Output the [X, Y] coordinate of the center of the cell containing the given text.  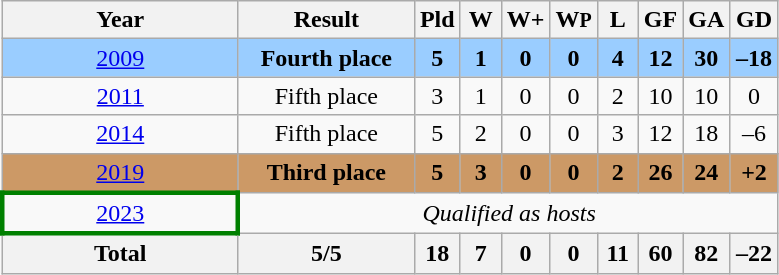
–22 [754, 254]
GA [706, 20]
Fourth place [326, 58]
–6 [754, 134]
Qualified as hosts [508, 214]
30 [706, 58]
2014 [120, 134]
7 [480, 254]
2011 [120, 96]
60 [660, 254]
–18 [754, 58]
Result [326, 20]
24 [706, 173]
GF [660, 20]
Pld [437, 20]
WP [574, 20]
2023 [120, 214]
Total [120, 254]
W+ [526, 20]
2009 [120, 58]
Third place [326, 173]
W [480, 20]
L [618, 20]
GD [754, 20]
26 [660, 173]
82 [706, 254]
4 [618, 58]
+2 [754, 173]
2019 [120, 173]
5/5 [326, 254]
Year [120, 20]
11 [618, 254]
